Search for the cell housing the specified text and yield its (x, y) center coordinate. 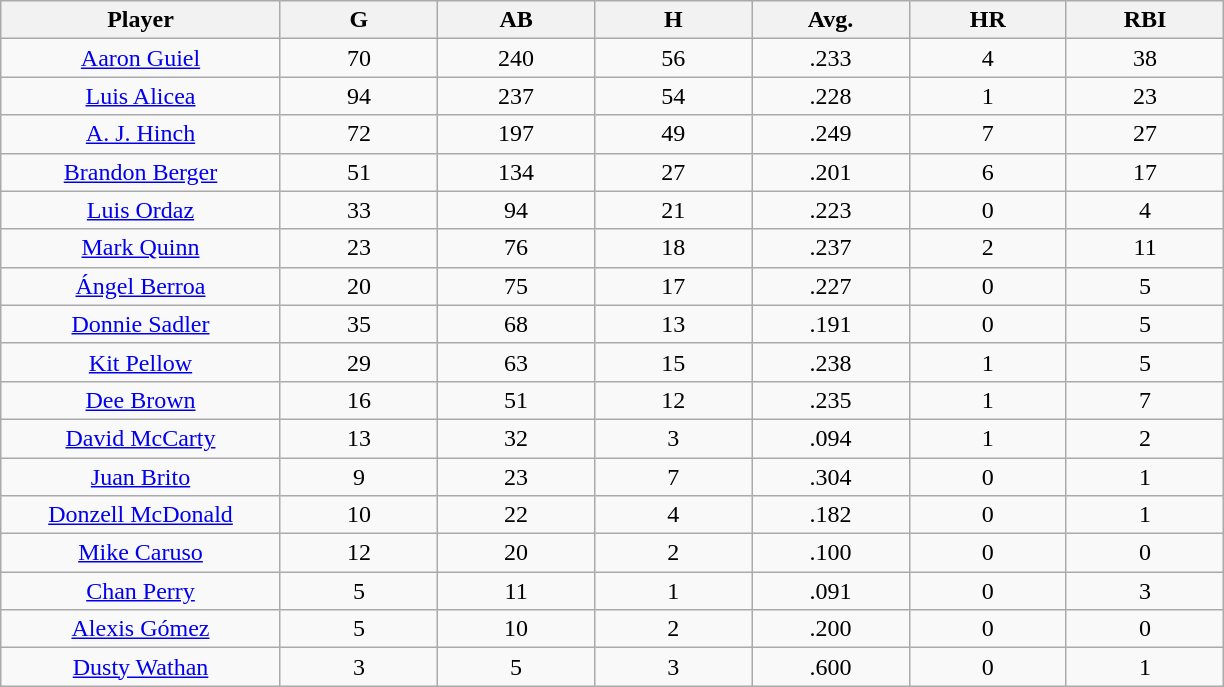
Mike Caruso (141, 553)
9 (358, 477)
29 (358, 362)
Dusty Wathan (141, 667)
197 (516, 134)
Dee Brown (141, 400)
AB (516, 20)
G (358, 20)
David McCarty (141, 438)
.228 (830, 96)
.237 (830, 248)
.600 (830, 667)
240 (516, 58)
Kit Pellow (141, 362)
35 (358, 324)
.191 (830, 324)
54 (674, 96)
68 (516, 324)
.304 (830, 477)
49 (674, 134)
Aaron Guiel (141, 58)
.235 (830, 400)
.094 (830, 438)
16 (358, 400)
38 (1144, 58)
.227 (830, 286)
Mark Quinn (141, 248)
.201 (830, 172)
RBI (1144, 20)
Avg. (830, 20)
6 (988, 172)
.223 (830, 210)
72 (358, 134)
Juan Brito (141, 477)
Luis Alicea (141, 96)
Ángel Berroa (141, 286)
.200 (830, 629)
Alexis Gómez (141, 629)
22 (516, 515)
.182 (830, 515)
75 (516, 286)
63 (516, 362)
.238 (830, 362)
Donnie Sadler (141, 324)
Luis Ordaz (141, 210)
70 (358, 58)
134 (516, 172)
.091 (830, 591)
.233 (830, 58)
Brandon Berger (141, 172)
HR (988, 20)
Donzell McDonald (141, 515)
18 (674, 248)
.100 (830, 553)
15 (674, 362)
Player (141, 20)
A. J. Hinch (141, 134)
33 (358, 210)
237 (516, 96)
56 (674, 58)
32 (516, 438)
Chan Perry (141, 591)
H (674, 20)
.249 (830, 134)
21 (674, 210)
76 (516, 248)
